Pinpoint the cell where the given text exists, returning its [X, Y] midpoint coordinate. 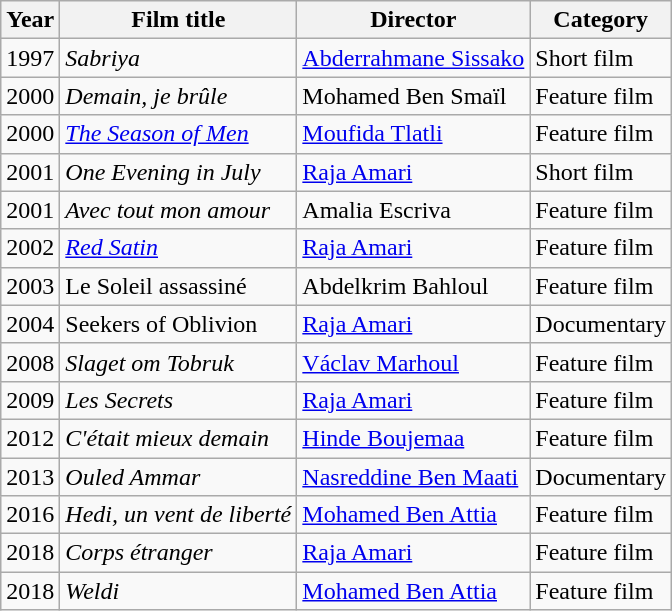
Avec tout mon amour [178, 210]
Red Satin [178, 248]
2013 [30, 477]
Director [414, 20]
Václav Marhoul [414, 362]
Moufida Tlatli [414, 134]
Les Secrets [178, 400]
C'était mieux demain [178, 438]
2008 [30, 362]
Le Soleil assassiné [178, 286]
Sabriya [178, 58]
2016 [30, 515]
Nasreddine Ben Maati [414, 477]
Abdelkrim Bahloul [414, 286]
Abderrahmane Sissako [414, 58]
One Evening in July [178, 172]
Category [601, 20]
Mohamed Ben Smaïl [414, 96]
2002 [30, 248]
Hedi, un vent de liberté [178, 515]
The Season of Men [178, 134]
Weldi [178, 591]
Hinde Boujemaa [414, 438]
Film title [178, 20]
Demain, je brûle [178, 96]
2009 [30, 400]
Seekers of Oblivion [178, 324]
Ouled Ammar [178, 477]
1997 [30, 58]
Slaget om Tobruk [178, 362]
2004 [30, 324]
2012 [30, 438]
Year [30, 20]
Amalia Escriva [414, 210]
2003 [30, 286]
Corps étranger [178, 553]
